Determine the (x, y) coordinate at the center of the cell enclosing the given text.  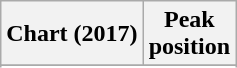
Peak position (189, 34)
Chart (2017) (72, 34)
